Return the (X, Y) coordinate for the center point of the cell that contains the specified text.  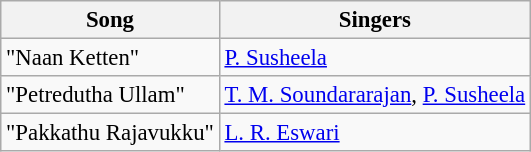
T. M. Soundararajan, P. Susheela (374, 95)
"Naan Ketten" (110, 58)
Singers (374, 20)
P. Susheela (374, 58)
"Petredutha Ullam" (110, 95)
"Pakkathu Rajavukku" (110, 133)
L. R. Eswari (374, 133)
Song (110, 20)
